Capture the cell that displays the provided text and extract its (X, Y) central coordinate. 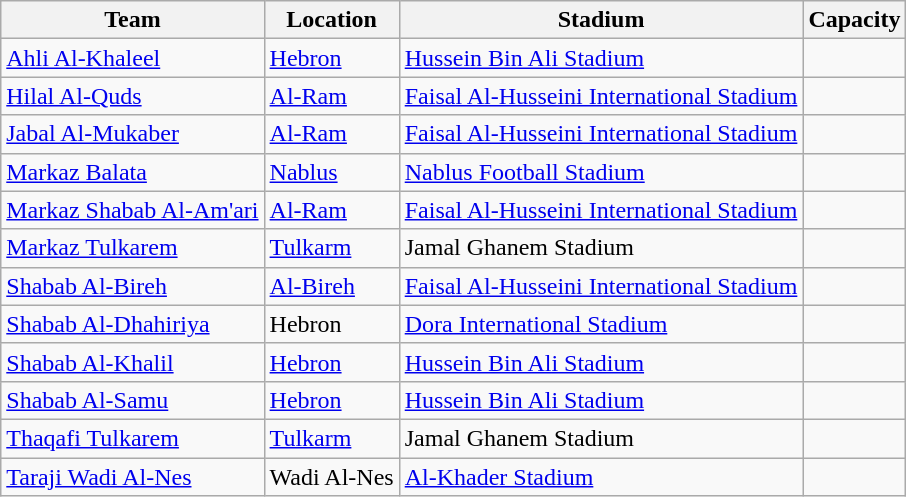
Stadium (601, 20)
Taraji Wadi Al-Nes (132, 477)
Al-Bireh (332, 286)
Markaz Shabab Al-Am'ari (132, 210)
Team (132, 20)
Nablus Football Stadium (601, 172)
Dora International Stadium (601, 324)
Ahli Al-Khaleel (132, 58)
Capacity (854, 20)
Shabab Al-Bireh (132, 286)
Location (332, 20)
Hilal Al-Quds (132, 96)
Wadi Al-Nes (332, 477)
Shabab Al-Samu (132, 400)
Al-Khader Stadium (601, 477)
Shabab Al-Khalil (132, 362)
Shabab Al-Dhahiriya (132, 324)
Thaqafi Tulkarem (132, 438)
Nablus (332, 172)
Markaz Balata (132, 172)
Jabal Al-Mukaber (132, 134)
Markaz Tulkarem (132, 248)
